For the text-containing cell, return its midpoint in (X, Y) coordinate format. 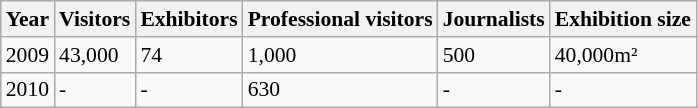
1,000 (340, 55)
40,000m² (623, 55)
Journalists (494, 19)
500 (494, 55)
43,000 (94, 55)
630 (340, 90)
Visitors (94, 19)
Professional visitors (340, 19)
Year (28, 19)
Exhibition size (623, 19)
74 (188, 55)
2010 (28, 90)
Exhibitors (188, 19)
2009 (28, 55)
